Determine the (x, y) coordinate at the center of the cell enclosing the given text.  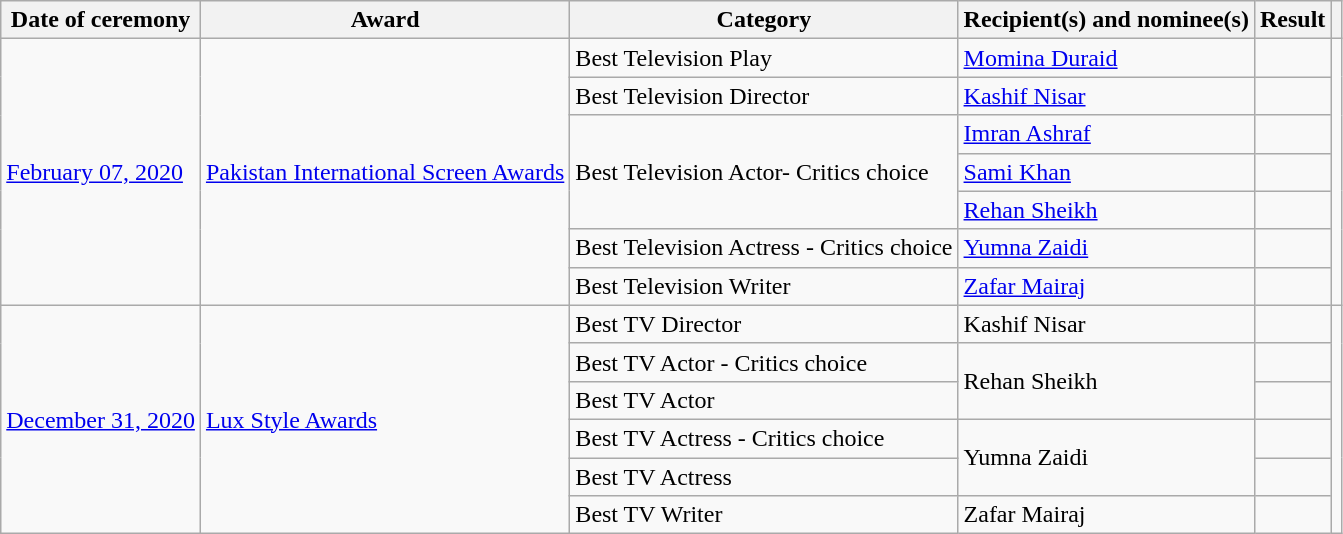
Best TV Writer (764, 515)
Best Television Writer (764, 286)
December 31, 2020 (101, 419)
Award (384, 20)
Best Television Director (764, 96)
Best Television Actress - Critics choice (764, 248)
Best Television Play (764, 58)
Date of ceremony (101, 20)
Recipient(s) and nominee(s) (1106, 20)
Sami Khan (1106, 172)
February 07, 2020 (101, 172)
Category (764, 20)
Best TV Actor (764, 400)
Best Television Actor- Critics choice (764, 172)
Imran Ashraf (1106, 134)
Momina Duraid (1106, 58)
Lux Style Awards (384, 419)
Best TV Actress (764, 477)
Best TV Actress - Critics choice (764, 438)
Best TV Director (764, 324)
Pakistan International Screen Awards (384, 172)
Result (1292, 20)
Best TV Actor - Critics choice (764, 362)
